Identify which cell holds the provided text, then report its (x, y) central coordinate. 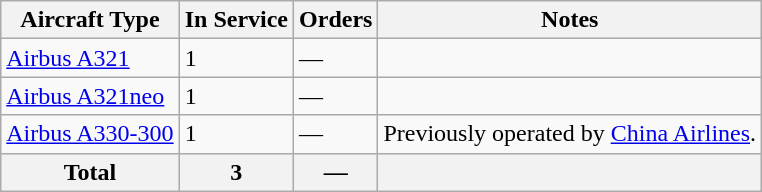
Airbus A321 (90, 58)
Airbus A330-300 (90, 134)
Total (90, 172)
3 (236, 172)
Notes (570, 20)
In Service (236, 20)
Orders (336, 20)
Previously operated by China Airlines. (570, 134)
Aircraft Type (90, 20)
Airbus A321neo (90, 96)
